Find where the given text appears and provide that cell's center as [x, y] coordinate. 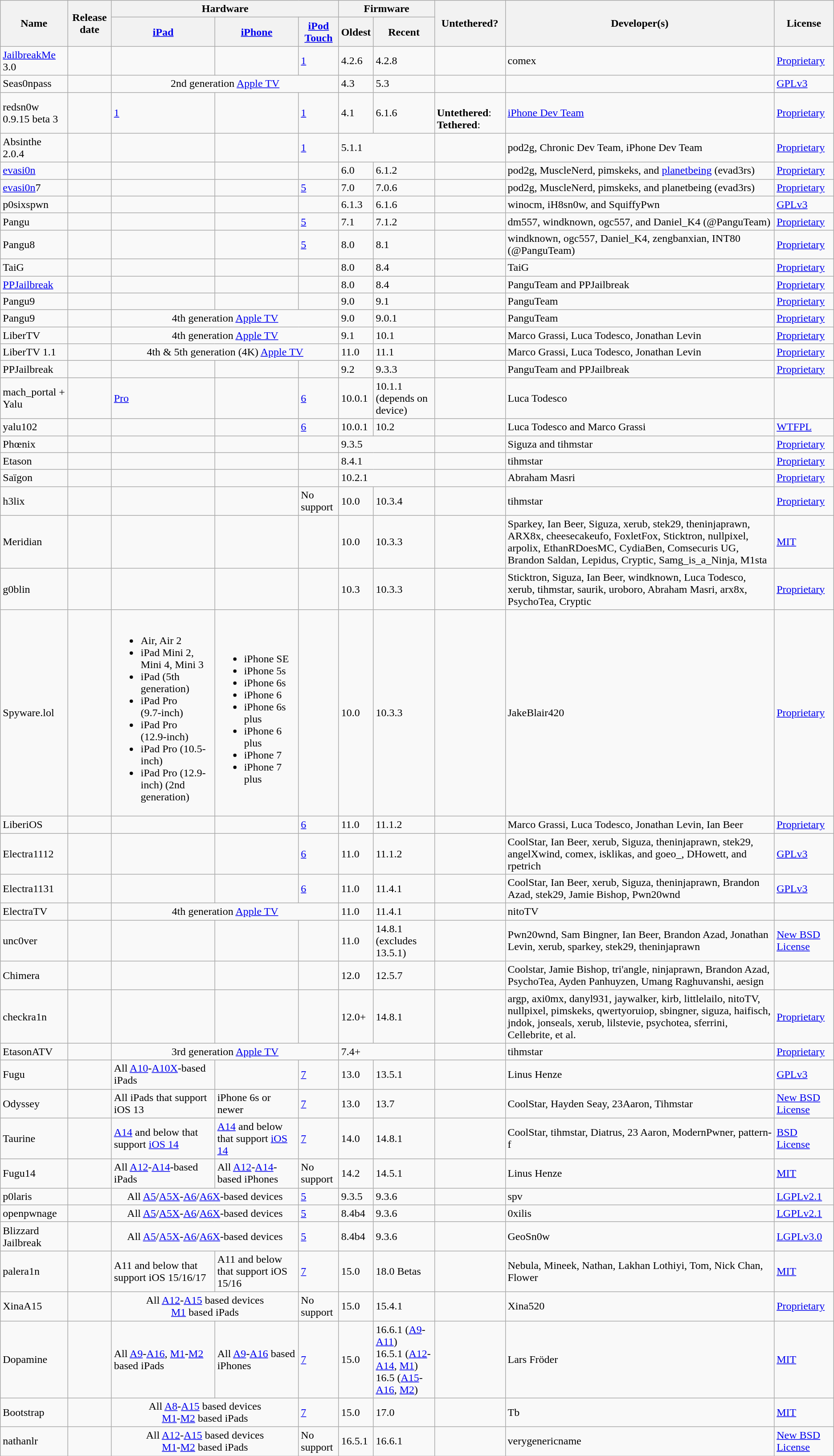
Luca Todesco [640, 398]
iPhone 6s or newer [257, 1104]
All A8-A15 based devicesM1-M2 based iPads [205, 1413]
License [804, 23]
A11 and below that support iOS 15/16/17 [163, 1271]
p0laris [34, 1196]
16.6.1 (A9-A11)16.5.1 (A12-A14, M1)16.5 (A15-A16, M2) [404, 1359]
8.4.1 [387, 461]
g0blin [34, 589]
10.2 [404, 427]
All A9-A16, M1-M2 based iPads [163, 1359]
Abraham Masri [640, 478]
mach_portal + Yalu [34, 398]
4th & 5th generation (4K) Apple TV [225, 352]
LiberiOS [34, 824]
Untethered? [470, 23]
Etason [34, 461]
2nd generation Apple TV [225, 84]
h3lix [34, 501]
7.4+ [387, 1052]
All A9-A16 based iPhones [257, 1359]
Electra1112 [34, 853]
Pangu [34, 221]
LiberTV [34, 335]
16.6.1 [404, 1441]
Pangu8 [34, 244]
CoolStar, Ian Beer, xerub, Siguza, theninjaprawn, stek29, angelXwind, comex, isklikas, and goeo_, DHowett, and rpetrich [640, 853]
Lars Fröder [640, 1359]
All A12-A14-based iPhones [257, 1173]
5.3 [404, 84]
Marco Grassi, Luca Todesco, Jonathan Levin, Ian Beer [640, 824]
verygenericname [640, 1441]
3rd generation Apple TV [225, 1052]
5.1.1 [387, 148]
13.5.1 [404, 1074]
14.2 [356, 1173]
WTFPL [804, 427]
yalu102 [34, 427]
4.1 [356, 113]
11.1 [404, 352]
0xilis [640, 1213]
nitoTV [640, 912]
All A10-A10X-based iPads [163, 1074]
7.0.6 [404, 188]
spv [640, 1196]
7.0 [356, 188]
9.2 [356, 369]
Fugu14 [34, 1173]
Bootstrap [34, 1413]
nathanlr [34, 1441]
iPhone SEiPhone 5siPhone 6siPhone 6iPhone 6s plusiPhone 6 plusiPhone 7iPhone 7 plus [257, 713]
15.4.1 [404, 1306]
6.0 [356, 171]
windknown, ogc557, Daniel_K4, zengbanxian, INT80 (@PanguTeam) [640, 244]
Pro [163, 398]
comex [640, 61]
10.3 [356, 589]
Saïgon [34, 478]
CoolStar, Hayden Seay, 23Aaron, Tihmstar [640, 1104]
ElectraTV [34, 912]
Electra1131 [34, 889]
evasi0n [34, 171]
Hardware [225, 9]
iPodTouch [319, 32]
LiberTV 1.1 [34, 352]
Nebula, Mineek, Nathan, Lakhan Lothiyi, Tom, Nick Chan, Flower [640, 1271]
4.2.6 [356, 61]
Phœnix [34, 444]
Tb [640, 1413]
evasi0n7 [34, 188]
Firmware [387, 9]
Odyssey [34, 1104]
JakeBlair420 [640, 713]
iPad [163, 32]
7.1 [356, 221]
4.3 [356, 84]
Seas0npass [34, 84]
Untethered: Tethered: [470, 113]
redsn0w 0.9.15 beta 3 [34, 113]
14.0 [356, 1138]
12.5.7 [404, 975]
9.3.3 [404, 369]
9.0.1 [404, 318]
Xina520 [640, 1306]
Siguza and tihmstar [640, 444]
Fugu [34, 1074]
checkra1n [34, 1016]
Developer(s) [640, 23]
iPhone [257, 32]
Oldest [356, 32]
18.0 Betas [404, 1271]
Pwn20wnd, Sam Bingner, Ian Beer, Brandon Azad, Jonathan Levin, xerub, sparkey, stek29, theninjaprawn [640, 941]
Sticktron, Siguza, Ian Beer, windknown, Luca Todesco, xerub, tihmstar, saurik, uroboro, Abraham Masri, arx8x, PsychoTea, Cryptic [640, 589]
Chimera [34, 975]
13.7 [404, 1104]
6.1.2 [404, 171]
Coolstar, Jamie Bishop, tri'angle, ninjaprawn, Brandon Azad, PsychoTea, Ayden Panhuyzen, Umang Raghuvanshi, aesign [640, 975]
12.0+ [356, 1016]
12.0 [356, 975]
All A12-A14-based iPads [163, 1173]
Blizzard Jailbreak [34, 1236]
All A12-A15 based devicesM1-M2 based iPads [205, 1441]
CoolStar, tihmstar, Diatrus, 23 Aaron, ModernPwner, pattern-f [640, 1138]
BSD License [804, 1138]
winocm, iH8sn0w, and SquiffyPwn [640, 204]
p0sixspwn [34, 204]
Recent [404, 32]
LGPLv3.0 [804, 1236]
6.1.3 [356, 204]
10.2.1 [387, 478]
iPhone Dev Team [640, 113]
Luca Todesco and Marco Grassi [640, 427]
EtasonATV [34, 1052]
10.3.4 [404, 501]
GeoSn0w [640, 1236]
Meridian [34, 542]
All A12-A15 based devicesM1 based iPads [205, 1306]
Absinthe 2.0.4 [34, 148]
CoolStar, Ian Beer, xerub, Siguza, theninjaprawn, Brandon Azad, stek29, Jamie Bishop, Pwn20wnd [640, 889]
JailbreakMe 3.0 [34, 61]
openpwnage [34, 1213]
palera1n [34, 1271]
XinaA15 [34, 1306]
A11 and below that support iOS 15/16 [257, 1271]
dm557, windknown, ogc557, and Daniel_K4 (@PanguTeam) [640, 221]
10.1 [404, 335]
pod2g, Chronic Dev Team, iPhone Dev Team [640, 148]
unc0ver [34, 941]
14.8.1 (excludes 13.5.1) [404, 941]
7.1.2 [404, 221]
16.5.1 [356, 1441]
10.1.1 (depends on device) [404, 398]
Spyware.lol [34, 713]
Release date [90, 23]
Name [34, 23]
8.1 [404, 244]
Taurine [34, 1138]
17.0 [404, 1413]
14.5.1 [404, 1173]
4.2.8 [404, 61]
All iPads that support iOS 13 [163, 1104]
Dopamine [34, 1359]
